Extract the [X, Y] coordinate from the center of the cell holding the provided text.  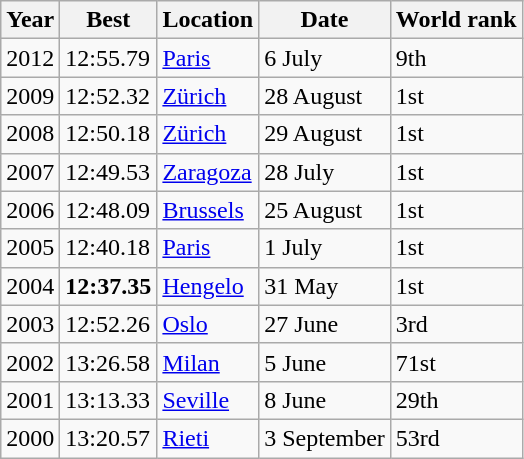
2008 [30, 134]
12:52.26 [108, 324]
25 August [325, 210]
12:37.35 [108, 286]
Location [208, 20]
12:52.32 [108, 96]
2009 [30, 96]
12:40.18 [108, 248]
6 July [325, 58]
2006 [30, 210]
Hengelo [208, 286]
Brussels [208, 210]
13:20.57 [108, 438]
2005 [30, 248]
31 May [325, 286]
2001 [30, 400]
World rank [456, 20]
13:13.33 [108, 400]
3 September [325, 438]
53rd [456, 438]
8 June [325, 400]
12:49.53 [108, 172]
9th [456, 58]
5 June [325, 362]
12:50.18 [108, 134]
2012 [30, 58]
2004 [30, 286]
2000 [30, 438]
3rd [456, 324]
Year [30, 20]
Seville [208, 400]
Date [325, 20]
Zaragoza [208, 172]
2007 [30, 172]
Milan [208, 362]
27 June [325, 324]
Rieti [208, 438]
29th [456, 400]
Oslo [208, 324]
Best [108, 20]
1 July [325, 248]
12:48.09 [108, 210]
29 August [325, 134]
71st [456, 362]
28 August [325, 96]
28 July [325, 172]
13:26.58 [108, 362]
12:55.79 [108, 58]
2003 [30, 324]
2002 [30, 362]
